Capture the cell that displays the provided text and extract its (X, Y) central coordinate. 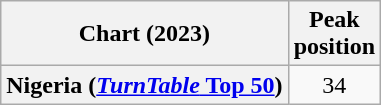
Nigeria (TurnTable Top 50) (144, 85)
Peakposition (334, 34)
34 (334, 85)
Chart (2023) (144, 34)
